Capture the cell that displays the provided text and extract its [X, Y] central coordinate. 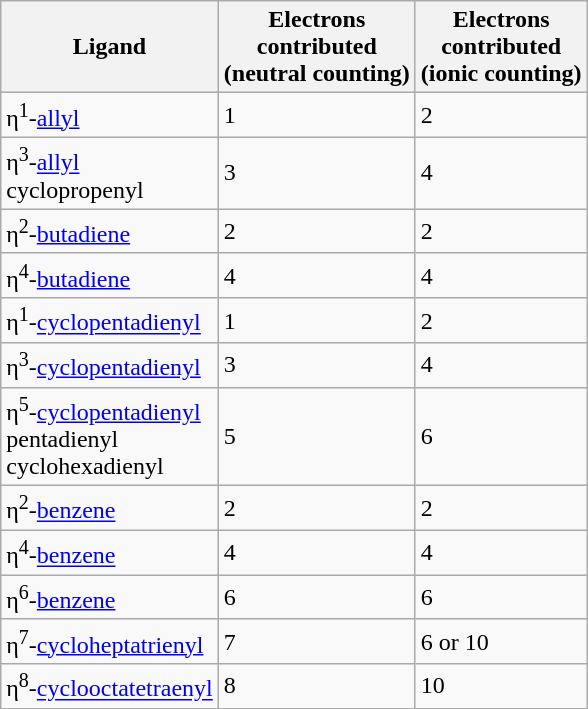
η5-cyclopentadienylpentadienylcyclohexadienyl [110, 436]
6 or 10 [501, 642]
η1-cyclopentadienyl [110, 320]
7 [316, 642]
η1-allyl [110, 116]
η2-butadiene [110, 232]
10 [501, 686]
η3-cyclopentadienyl [110, 366]
5 [316, 436]
η4-benzene [110, 552]
Electronscontributed(neutral counting) [316, 47]
η2-benzene [110, 508]
η4-butadiene [110, 276]
8 [316, 686]
η6-benzene [110, 598]
η7-cycloheptatrienyl [110, 642]
η8-cyclooctatetraenyl [110, 686]
η3-allylcyclopropenyl [110, 173]
Electronscontributed(ionic counting) [501, 47]
Ligand [110, 47]
